For the text-containing cell, return its midpoint in (x, y) coordinate format. 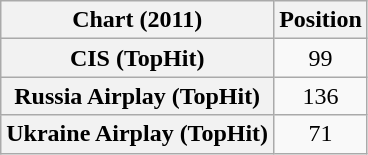
99 (321, 58)
Ukraine Airplay (TopHit) (138, 134)
Russia Airplay (TopHit) (138, 96)
Chart (2011) (138, 20)
71 (321, 134)
CIS (TopHit) (138, 58)
Position (321, 20)
136 (321, 96)
